Scan for the cell matching the given text and deliver its (X, Y) coordinate at center. 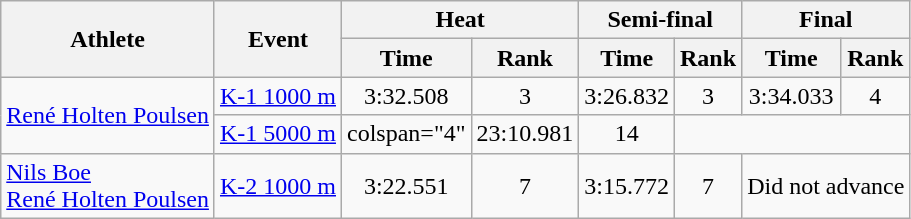
3:32.508 (407, 96)
Nils BoeRené Holten Poulsen (108, 186)
14 (627, 134)
Did not advance (826, 186)
René Holten Poulsen (108, 115)
Event (278, 39)
4 (876, 96)
3:26.832 (627, 96)
3:34.033 (792, 96)
23:10.981 (525, 134)
3:15.772 (627, 186)
colspan="4" (407, 134)
Athlete (108, 39)
Final (826, 20)
3:22.551 (407, 186)
Heat (460, 20)
K-1 1000 m (278, 96)
K-2 1000 m (278, 186)
K-1 5000 m (278, 134)
Semi-final (660, 20)
